Extract the (x, y) coordinate from the center of the cell holding the provided text.  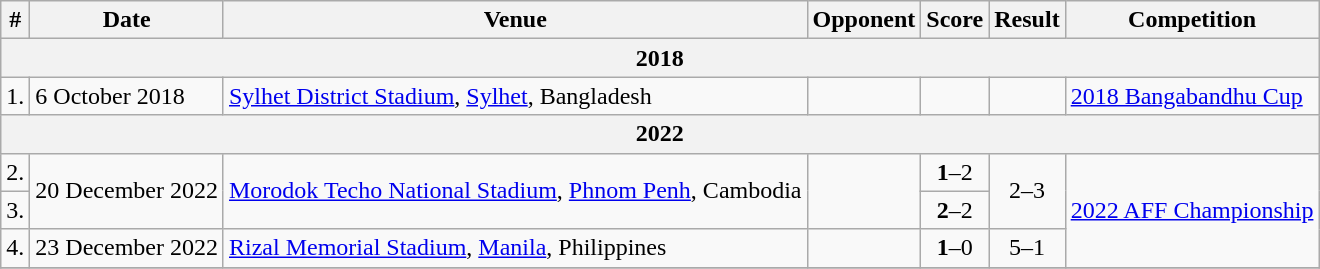
5–1 (1027, 248)
Opponent (864, 20)
Competition (1192, 20)
Score (955, 20)
1–0 (955, 248)
2–3 (1027, 191)
Result (1027, 20)
Rizal Memorial Stadium, Manila, Philippines (515, 248)
Sylhet District Stadium, Sylhet, Bangladesh (515, 96)
4. (16, 248)
2–2 (955, 210)
1. (16, 96)
Date (127, 20)
2018 Bangabandhu Cup (1192, 96)
6 October 2018 (127, 96)
2022 AFF Championship (1192, 210)
23 December 2022 (127, 248)
2018 (660, 58)
2. (16, 172)
Venue (515, 20)
1–2 (955, 172)
2022 (660, 134)
20 December 2022 (127, 191)
Morodok Techo National Stadium, Phnom Penh, Cambodia (515, 191)
3. (16, 210)
# (16, 20)
